Find where the given text appears and provide that cell's center as (X, Y) coordinate. 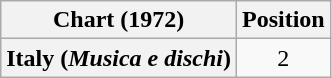
Italy (Musica e dischi) (119, 58)
Chart (1972) (119, 20)
Position (283, 20)
2 (283, 58)
